Locate the cell with the specified text and output its (x, y) center coordinate. 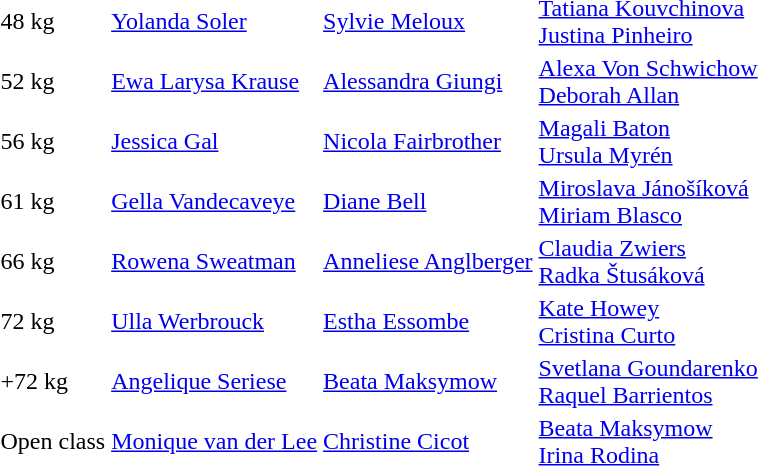
Anneliese Anglberger (428, 262)
Nicola Fairbrother (428, 142)
Gella Vandecaveye (214, 202)
Alessandra Giungi (428, 82)
Beata Maksymow (428, 382)
Ulla Werbrouck (214, 322)
Jessica Gal (214, 142)
Estha Essombe (428, 322)
Rowena Sweatman (214, 262)
Angelique Seriese (214, 382)
Diane Bell (428, 202)
Ewa Larysa Krause (214, 82)
